Return (x, y) of the center of cell containing provided text 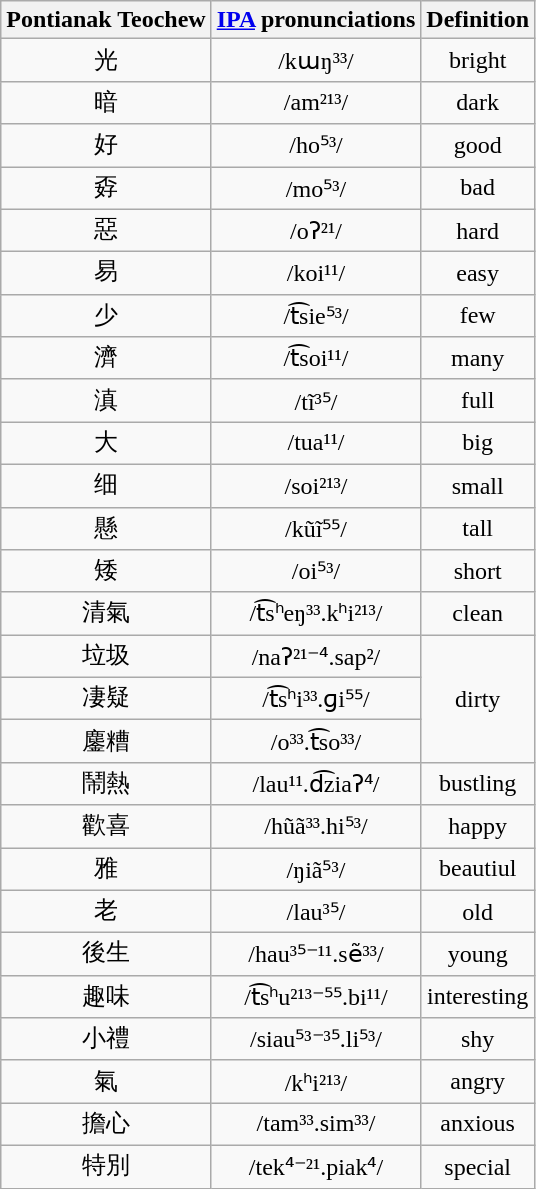
special (478, 1166)
懸 (106, 528)
easy (478, 274)
垃圾 (106, 656)
small (478, 486)
暗 (106, 102)
少 (106, 316)
/mo⁵³/ (316, 188)
IPA pronunciations (316, 20)
/hau³⁵⁻¹¹.sẽ³³/ (316, 954)
/kʰi²¹³/ (316, 1082)
/am²¹³/ (316, 102)
/kũĩ⁵⁵/ (316, 528)
/tua¹¹/ (316, 444)
/hũã³³.hi⁵³/ (316, 826)
易 (106, 274)
bad (478, 188)
big (478, 444)
大 (106, 444)
雅 (106, 870)
氣 (106, 1082)
bustling (478, 784)
/t͡sʰeŋ³³.kʰi²¹³/ (316, 614)
/t͡soi¹¹/ (316, 358)
/t͡sie⁵³/ (316, 316)
/siau⁵³⁻³⁵.li⁵³/ (316, 1040)
鏖糟 (106, 742)
後生 (106, 954)
Definition (478, 20)
/oi⁵³/ (316, 572)
/o³³.t͡so³³/ (316, 742)
/t͡sʰu²¹³⁻⁵⁵.bi¹¹/ (316, 996)
many (478, 358)
/oʔ²¹/ (316, 230)
shy (478, 1040)
擔心 (106, 1124)
矮 (106, 572)
angry (478, 1082)
特別 (106, 1166)
/kɯŋ³³/ (316, 60)
小禮 (106, 1040)
/lau¹¹.d͡ziaʔ⁴/ (316, 784)
滇 (106, 400)
hard (478, 230)
clean (478, 614)
濟 (106, 358)
dirty (478, 699)
/tek⁴⁻²¹.piak⁴/ (316, 1166)
清氣 (106, 614)
凄疑 (106, 698)
老 (106, 912)
old (478, 912)
歡喜 (106, 826)
鬧熱 (106, 784)
光 (106, 60)
/lau³⁵/ (316, 912)
full (478, 400)
anxious (478, 1124)
dark (478, 102)
趣味 (106, 996)
/soi²¹³/ (316, 486)
细 (106, 486)
short (478, 572)
bright (478, 60)
/naʔ²¹⁻⁴.sap²/ (316, 656)
few (478, 316)
/t͡sʰi³³.ɡi⁵⁵/ (316, 698)
/tam³³.sim³³/ (316, 1124)
孬 (106, 188)
interesting (478, 996)
beautiul (478, 870)
tall (478, 528)
/ŋiã⁵³/ (316, 870)
惡 (106, 230)
happy (478, 826)
/koi¹¹/ (316, 274)
young (478, 954)
好 (106, 146)
/ho⁵³/ (316, 146)
/tĩ³⁵/ (316, 400)
good (478, 146)
Pontianak Teochew (106, 20)
